Provide the [X, Y] coordinate of the cell's center where the given text is located.  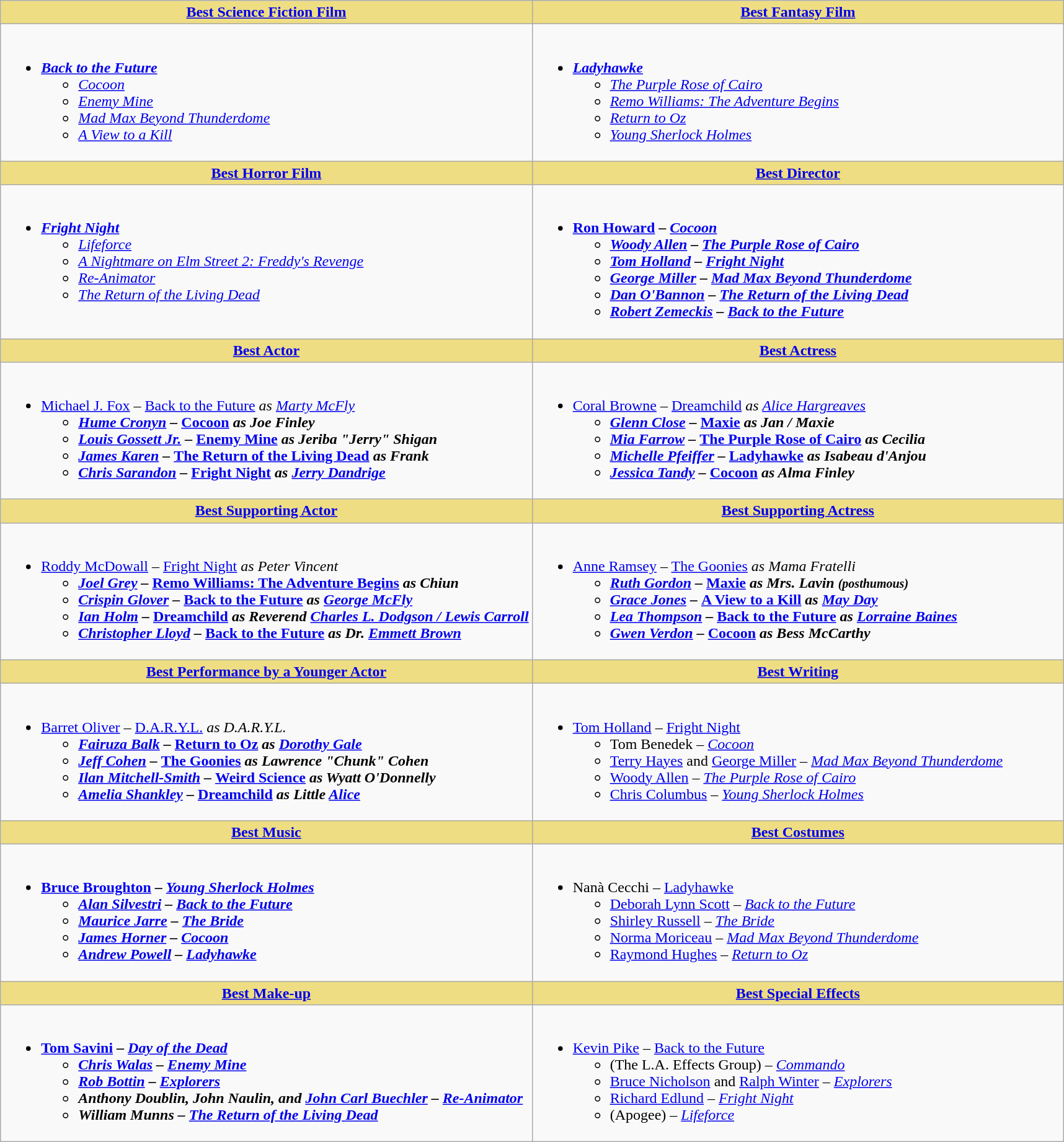
Best Actor [267, 350]
Best Supporting Actor [267, 511]
Best Performance by a Younger Actor [267, 671]
Best Writing [797, 671]
LadyhawkeThe Purple Rose of CairoRemo Williams: The Adventure BeginsReturn to OzYoung Sherlock Holmes [797, 93]
Best Make-up [267, 993]
Best Actress [797, 350]
Back to the FutureCocoonEnemy MineMad Max Beyond ThunderdomeA View to a Kill [267, 93]
Best Special Effects [797, 993]
Fright NightLifeforceA Nightmare on Elm Street 2: Freddy's RevengeRe-AnimatorThe Return of the Living Dead [267, 262]
Best Horror Film [267, 173]
Best Science Fiction Film [267, 12]
Best Supporting Actress [797, 511]
Bruce Broughton – Young Sherlock HolmesAlan Silvestri – Back to the FutureMaurice Jarre – The BrideJames Horner – CocoonAndrew Powell – Ladyhawke [267, 913]
Best Costumes [797, 832]
Best Music [267, 832]
Best Director [797, 173]
Best Fantasy Film [797, 12]
